Return [X, Y] of the center of cell containing provided text 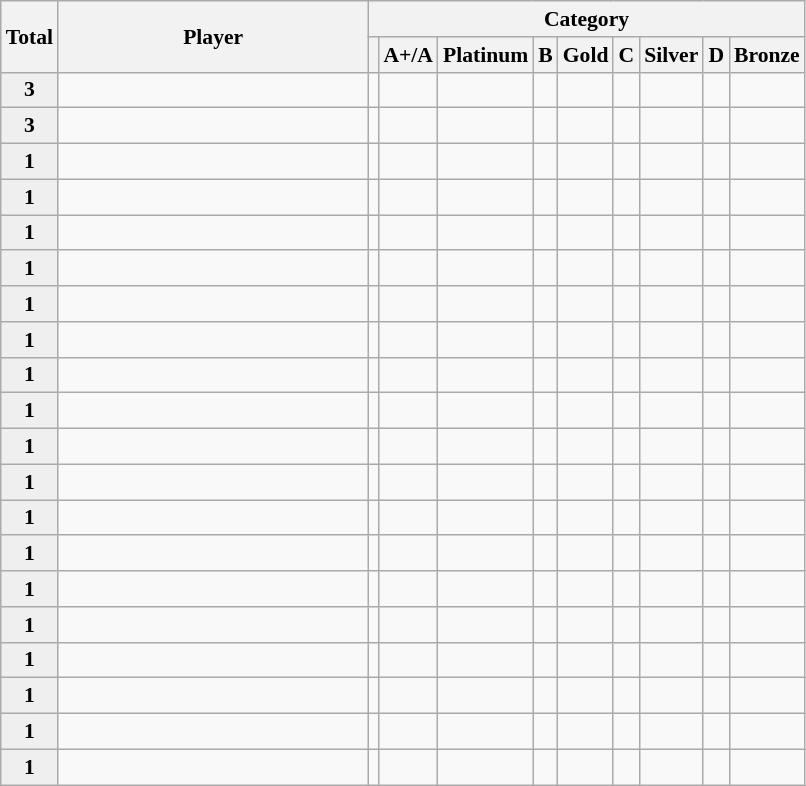
C [626, 55]
D [716, 55]
Bronze [767, 55]
Gold [586, 55]
A+/A [408, 55]
Player [213, 36]
Category [586, 19]
Silver [671, 55]
B [546, 55]
Total [30, 36]
Platinum [486, 55]
